Return the (x, y) coordinate for the center point of the cell that contains the specified text.  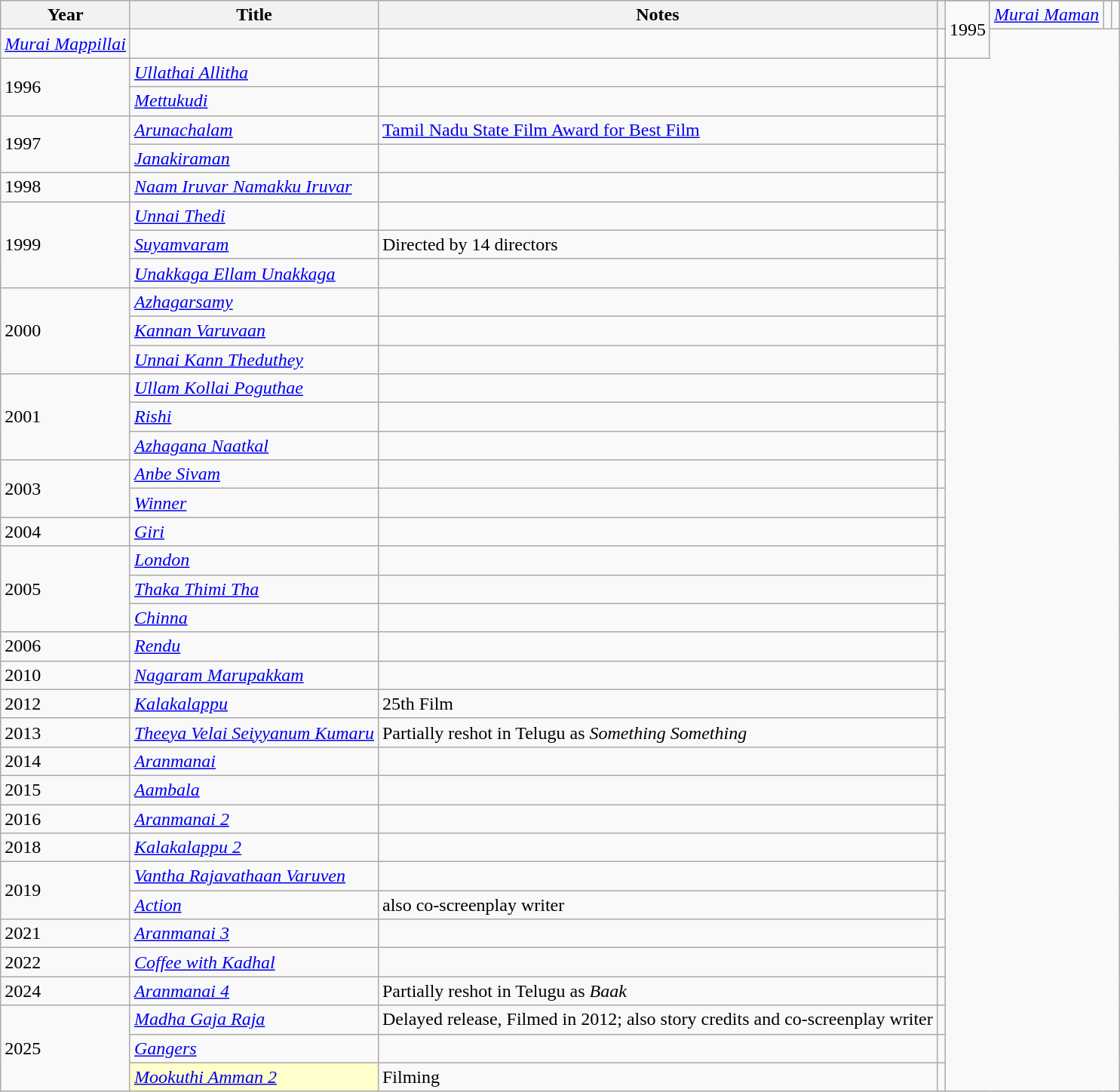
Mookuthi Amman 2 (253, 1077)
Mettukudi (253, 101)
25th Film (658, 704)
2010 (66, 675)
2013 (66, 732)
2000 (66, 330)
Notes (658, 15)
2021 (66, 934)
2006 (66, 646)
Action (253, 905)
Partially reshot in Telugu as Something Something (658, 732)
2019 (66, 891)
also co-screenplay writer (658, 905)
Thaka Thimi Tha (253, 589)
Naam Iruvar Namakku Iruvar (253, 187)
Unakkaga Ellam Unakkaga (253, 273)
Theeya Velai Seiyyanum Kumaru (253, 732)
Arunachalam (253, 130)
Title (253, 15)
Suyamvaram (253, 244)
Gangers (253, 1048)
Coffee with Kadhal (253, 962)
1996 (66, 87)
2022 (66, 962)
Aranmanai 2 (253, 818)
Partially reshot in Telugu as Baak (658, 991)
Murai Maman (1046, 15)
Tamil Nadu State Film Award for Best Film (658, 130)
Directed by 14 directors (658, 244)
Aranmanai 4 (253, 991)
Kalakalappu 2 (253, 848)
Delayed release, Filmed in 2012; also story credits and co-screenplay writer (658, 1020)
Year (66, 15)
Unnai Thedi (253, 216)
Chinna (253, 618)
Kalakalappu (253, 704)
Madha Gaja Raja (253, 1020)
1999 (66, 244)
2005 (66, 589)
Vantha Rajavathaan Varuven (253, 876)
1995 (967, 29)
Aambala (253, 790)
Filming (658, 1077)
Rendu (253, 646)
2015 (66, 790)
Ullam Kollai Poguthae (253, 388)
2004 (66, 532)
Rishi (253, 417)
2003 (66, 489)
2016 (66, 818)
2018 (66, 848)
Aranmanai 3 (253, 934)
Aranmanai (253, 761)
Unnai Kann Theduthey (253, 360)
Azhagarsamy (253, 302)
Janakiraman (253, 158)
Giri (253, 532)
2025 (66, 1048)
Azhagana Naatkal (253, 446)
Kannan Varuvaan (253, 330)
1997 (66, 144)
2001 (66, 417)
Murai Mappillai (66, 44)
2012 (66, 704)
Winner (253, 503)
1998 (66, 187)
2014 (66, 761)
2024 (66, 991)
London (253, 560)
Nagaram Marupakkam (253, 675)
Anbe Sivam (253, 474)
Ullathai Allitha (253, 72)
